Find where the given text appears and provide that cell's center as [x, y] coordinate. 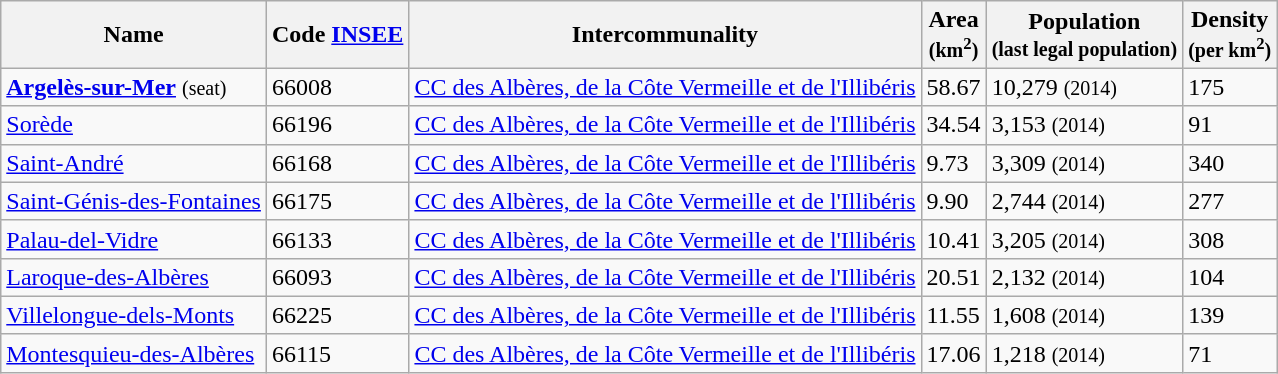
66093 [337, 277]
10.41 [954, 239]
3,153 (2014) [1084, 125]
340 [1230, 163]
175 [1230, 87]
3,205 (2014) [1084, 239]
11.55 [954, 315]
Sorède [134, 125]
Argelès-sur-Mer (seat) [134, 87]
66008 [337, 87]
9.73 [954, 163]
71 [1230, 353]
58.67 [954, 87]
66225 [337, 315]
Population(last legal population) [1084, 34]
Density(per km2) [1230, 34]
66196 [337, 125]
1,608 (2014) [1084, 315]
2,744 (2014) [1084, 201]
Code INSEE [337, 34]
66175 [337, 201]
10,279 (2014) [1084, 87]
Saint-Génis-des-Fontaines [134, 201]
308 [1230, 239]
66168 [337, 163]
Villelongue-dels-Monts [134, 315]
Area(km2) [954, 34]
91 [1230, 125]
Saint-André [134, 163]
Palau-del-Vidre [134, 239]
17.06 [954, 353]
66133 [337, 239]
277 [1230, 201]
Intercommunality [665, 34]
Laroque-des-Albères [134, 277]
66115 [337, 353]
Montesquieu-des-Albères [134, 353]
20.51 [954, 277]
34.54 [954, 125]
9.90 [954, 201]
139 [1230, 315]
1,218 (2014) [1084, 353]
104 [1230, 277]
Name [134, 34]
2,132 (2014) [1084, 277]
3,309 (2014) [1084, 163]
